Return the (X, Y) coordinate for the center point of the cell that contains the specified text.  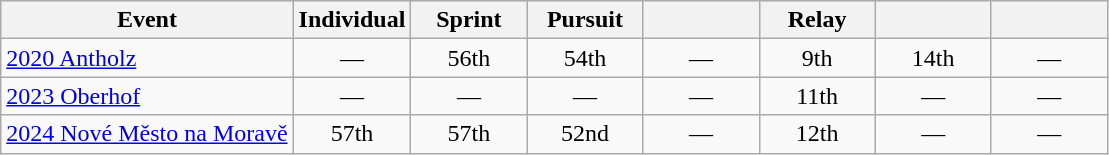
14th (933, 58)
Sprint (469, 20)
Pursuit (585, 20)
9th (817, 58)
2020 Antholz (147, 58)
Individual (352, 20)
2023 Oberhof (147, 96)
56th (469, 58)
Event (147, 20)
11th (817, 96)
2024 Nové Město na Moravě (147, 134)
Relay (817, 20)
54th (585, 58)
12th (817, 134)
52nd (585, 134)
